Capture the cell that displays the provided text and extract its (x, y) central coordinate. 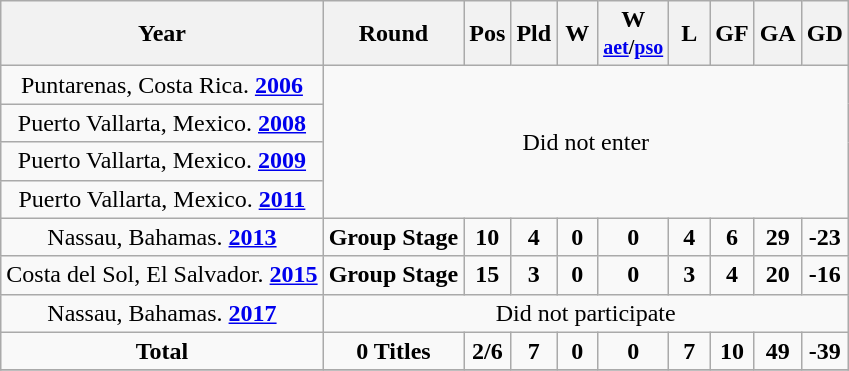
Pos (488, 34)
20 (778, 275)
Round (394, 34)
Did not participate (586, 313)
29 (778, 237)
Year (162, 34)
Pld (534, 34)
Waet/pso (634, 34)
Puntarenas, Costa Rica. 2006 (162, 85)
6 (732, 237)
-23 (824, 237)
Puerto Vallarta, Mexico. 2011 (162, 199)
W (578, 34)
GD (824, 34)
Nassau, Bahamas. 2013 (162, 237)
GF (732, 34)
Nassau, Bahamas. 2017 (162, 313)
2/6 (488, 351)
Puerto Vallarta, Mexico. 2008 (162, 123)
49 (778, 351)
L (690, 34)
Did not enter (586, 142)
15 (488, 275)
Costa del Sol, El Salvador. 2015 (162, 275)
Total (162, 351)
GA (778, 34)
-16 (824, 275)
-39 (824, 351)
Puerto Vallarta, Mexico. 2009 (162, 161)
0 Titles (394, 351)
